Scan for the cell matching the given text and deliver its (x, y) coordinate at center. 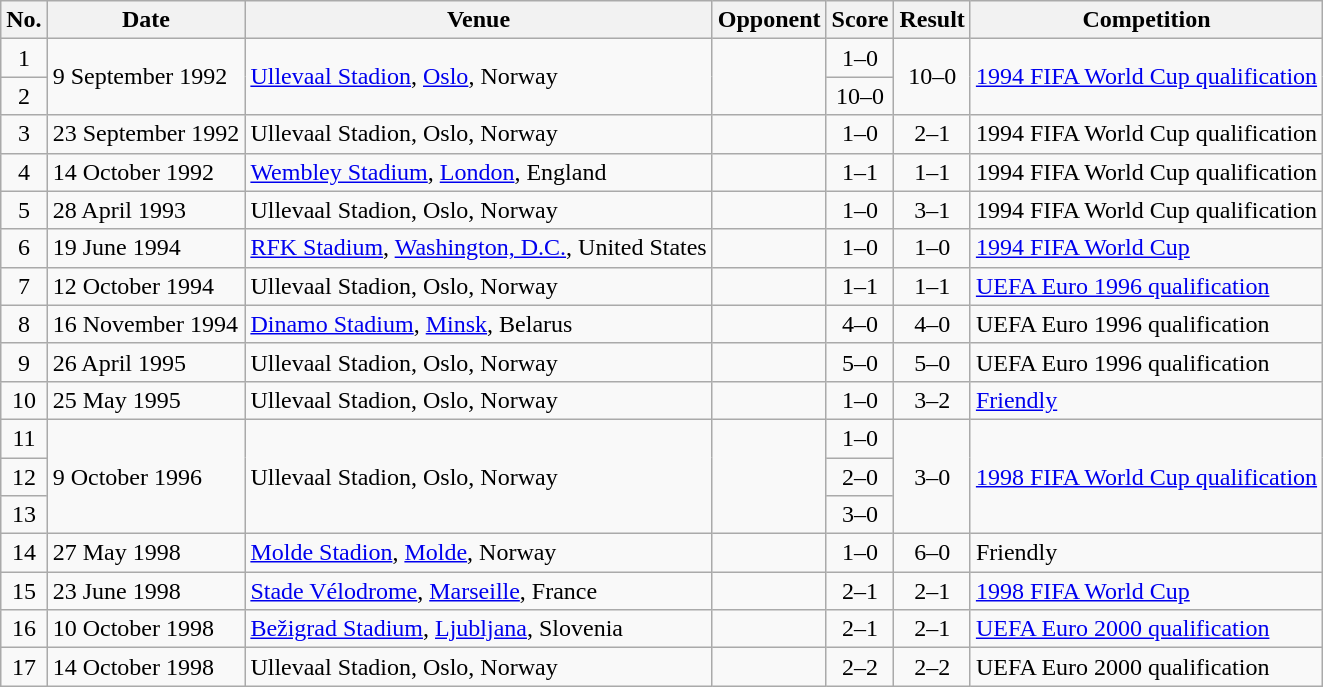
Dinamo Stadium, Minsk, Belarus (478, 324)
27 May 1998 (146, 553)
Molde Stadion, Molde, Norway (478, 553)
9 September 1992 (146, 77)
Venue (478, 20)
14 (24, 553)
Wembley Stadium, London, England (478, 172)
16 (24, 629)
15 (24, 591)
25 May 1995 (146, 400)
3–1 (932, 210)
Date (146, 20)
Result (932, 20)
13 (24, 515)
7 (24, 286)
10 October 1998 (146, 629)
19 June 1994 (146, 248)
4 (24, 172)
1994 FIFA World Cup (1146, 248)
Bežigrad Stadium, Ljubljana, Slovenia (478, 629)
2 (24, 96)
9 October 1996 (146, 476)
2–0 (860, 477)
12 October 1994 (146, 286)
26 April 1995 (146, 362)
9 (24, 362)
8 (24, 324)
Opponent (769, 20)
Score (860, 20)
10 (24, 400)
1998 FIFA World Cup qualification (1146, 476)
23 June 1998 (146, 591)
14 October 1998 (146, 667)
6–0 (932, 553)
16 November 1994 (146, 324)
12 (24, 477)
23 September 1992 (146, 134)
Competition (1146, 20)
No. (24, 20)
6 (24, 248)
3–2 (932, 400)
14 October 1992 (146, 172)
RFK Stadium, Washington, D.C., United States (478, 248)
11 (24, 438)
17 (24, 667)
1 (24, 58)
28 April 1993 (146, 210)
5 (24, 210)
Stade Vélodrome, Marseille, France (478, 591)
3 (24, 134)
1998 FIFA World Cup (1146, 591)
